Output the (x, y) coordinate of the center of the cell containing the given text.  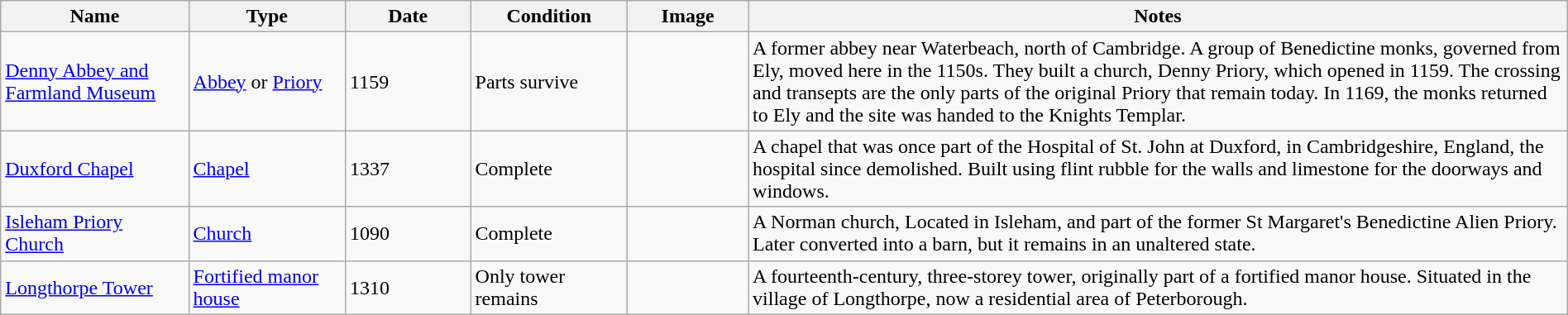
1159 (409, 81)
Isleham Priory Church (94, 233)
Chapel (266, 169)
Date (409, 17)
Duxford Chapel (94, 169)
Church (266, 233)
Denny Abbey and Farmland Museum (94, 81)
Type (266, 17)
Parts survive (549, 81)
Condition (549, 17)
Fortified manor house (266, 288)
1337 (409, 169)
1090 (409, 233)
Longthorpe Tower (94, 288)
Only tower remains (549, 288)
Image (688, 17)
Abbey or Priory (266, 81)
1310 (409, 288)
Notes (1158, 17)
Name (94, 17)
